Return the [x, y] coordinate for the center point of the cell that contains the specified text.  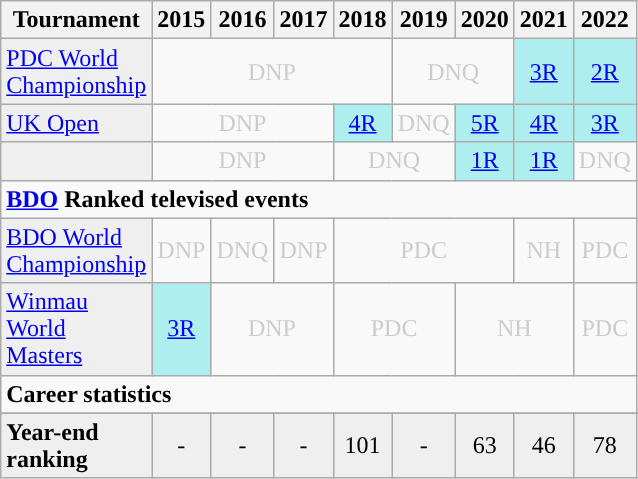
PDC World Championship [76, 72]
2017 [304, 20]
2021 [544, 20]
BDO Ranked televised events [319, 199]
Winmau World Masters [76, 329]
63 [484, 446]
Year-end ranking [76, 446]
Tournament [76, 20]
2018 [362, 20]
78 [604, 446]
101 [362, 446]
Career statistics [319, 394]
2022 [604, 20]
2019 [424, 20]
UK Open [76, 123]
2020 [484, 20]
BDO World Championship [76, 250]
46 [544, 446]
5R [484, 123]
2015 [182, 20]
2016 [242, 20]
2R [604, 72]
